Locate the cell with the specified text and output its [X, Y] center coordinate. 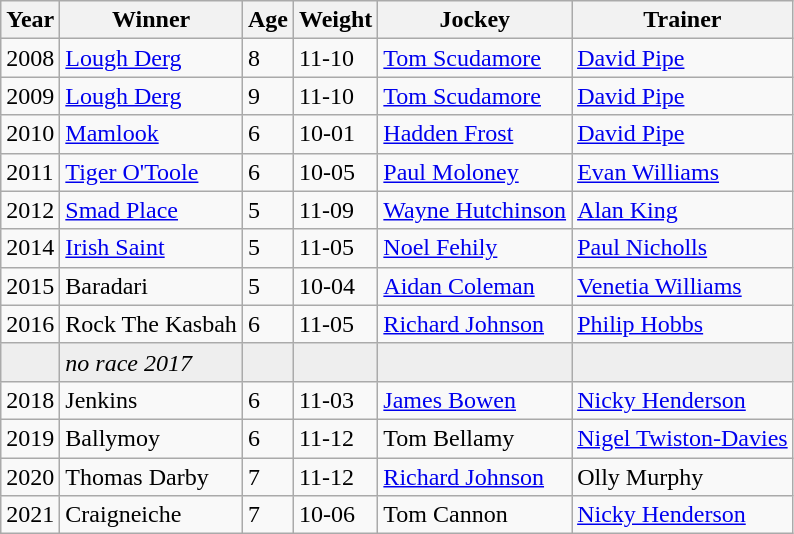
Evan Williams [683, 172]
Jenkins [152, 400]
2018 [30, 400]
2011 [30, 172]
Nigel Twiston-Davies [683, 438]
Age [268, 20]
Winner [152, 20]
Baradari [152, 286]
Venetia Williams [683, 286]
Paul Moloney [475, 172]
Tiger O'Toole [152, 172]
Irish Saint [152, 248]
Aidan Coleman [475, 286]
2008 [30, 58]
Jockey [475, 20]
Rock The Kasbah [152, 324]
2020 [30, 477]
Mamlook [152, 134]
Alan King [683, 210]
no race 2017 [152, 362]
Hadden Frost [475, 134]
10-01 [335, 134]
Year [30, 20]
Craigneiche [152, 515]
Tom Bellamy [475, 438]
2021 [30, 515]
Noel Fehily [475, 248]
10-06 [335, 515]
10-04 [335, 286]
2009 [30, 96]
2016 [30, 324]
Ballymoy [152, 438]
2010 [30, 134]
Weight [335, 20]
2014 [30, 248]
Smad Place [152, 210]
Philip Hobbs [683, 324]
2015 [30, 286]
Olly Murphy [683, 477]
Paul Nicholls [683, 248]
11-09 [335, 210]
Trainer [683, 20]
11-03 [335, 400]
9 [268, 96]
2019 [30, 438]
10-05 [335, 172]
James Bowen [475, 400]
Thomas Darby [152, 477]
8 [268, 58]
Tom Cannon [475, 515]
Wayne Hutchinson [475, 210]
2012 [30, 210]
